Capture the cell that displays the provided text and extract its (x, y) central coordinate. 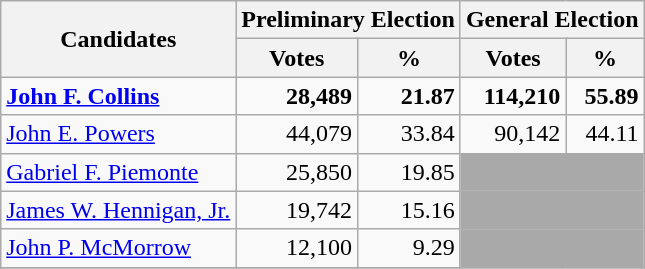
Gabriel F. Piemonte (118, 172)
33.84 (410, 134)
25,850 (297, 172)
28,489 (297, 96)
90,142 (512, 134)
John F. Collins (118, 96)
44.11 (605, 134)
12,100 (297, 248)
James W. Hennigan, Jr. (118, 210)
John E. Powers (118, 134)
9.29 (410, 248)
114,210 (512, 96)
55.89 (605, 96)
21.87 (410, 96)
John P. McMorrow (118, 248)
19.85 (410, 172)
General Election (552, 20)
19,742 (297, 210)
15.16 (410, 210)
44,079 (297, 134)
Candidates (118, 39)
Preliminary Election (348, 20)
